Identify which cell holds the provided text, then report its [X, Y] central coordinate. 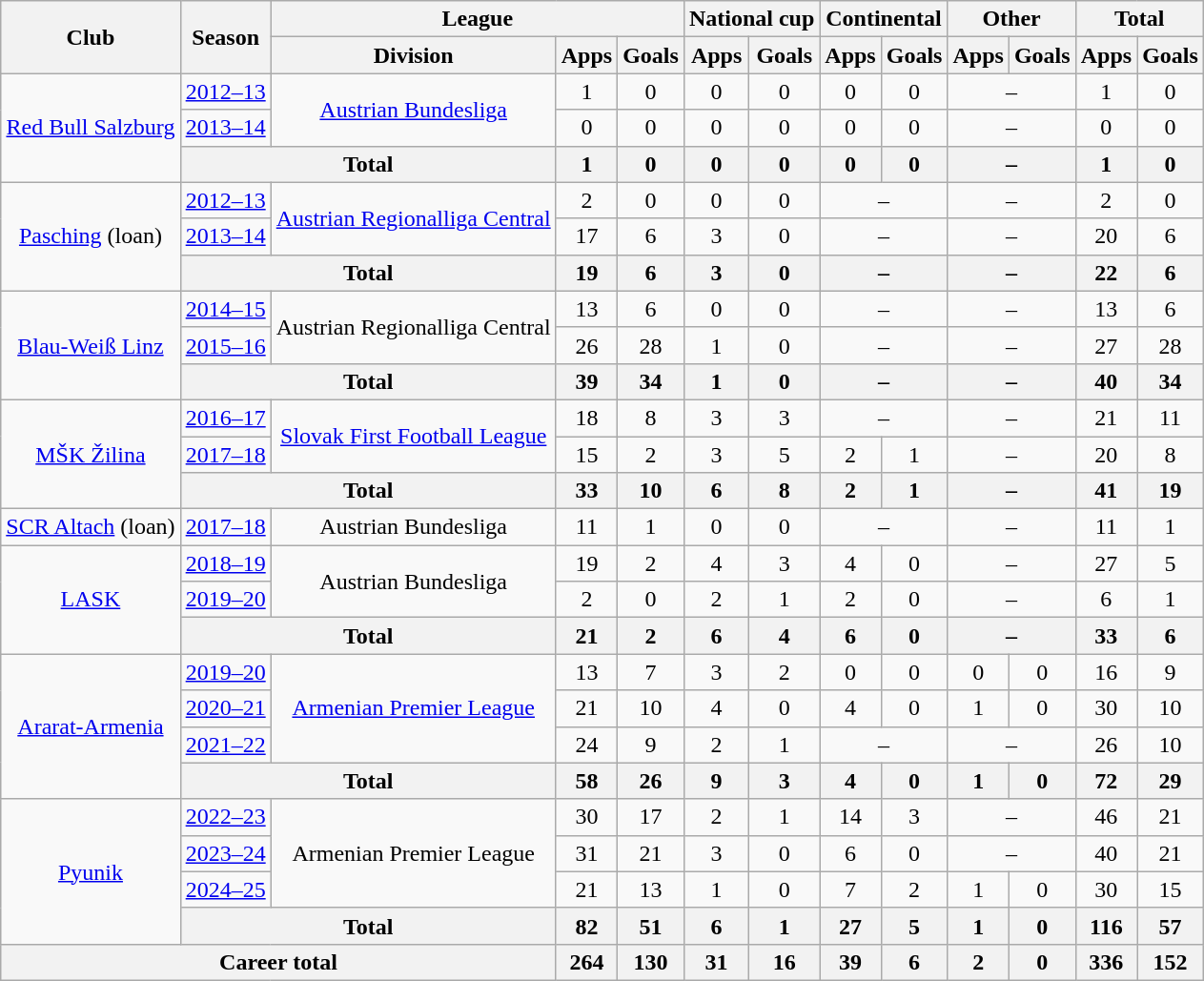
Red Bull Salzburg [91, 128]
116 [1106, 926]
58 [586, 781]
Season [225, 37]
130 [651, 962]
2015–16 [225, 345]
336 [1106, 962]
League [477, 19]
2023–24 [225, 853]
National cup [751, 19]
2016–17 [225, 418]
MŠK Žilina [91, 454]
Career total [278, 962]
Ararat-Armenia [91, 726]
46 [1106, 817]
82 [586, 926]
Club [91, 37]
2022–23 [225, 817]
14 [850, 817]
29 [1171, 781]
2018–19 [225, 563]
Continental [884, 19]
Pasching (loan) [91, 236]
Slovak First Football League [414, 436]
2021–22 [225, 745]
41 [1106, 491]
LASK [91, 600]
24 [586, 745]
Other [1011, 19]
72 [1106, 781]
2014–15 [225, 309]
SCR Altach (loan) [91, 527]
Blau-Weiß Linz [91, 345]
18 [586, 418]
Division [414, 55]
152 [1171, 962]
2024–25 [225, 889]
51 [651, 926]
57 [1171, 926]
2020–21 [225, 708]
Pyunik [91, 871]
22 [1106, 273]
264 [586, 962]
